Output the (X, Y) coordinate of the center of the cell containing the given text.  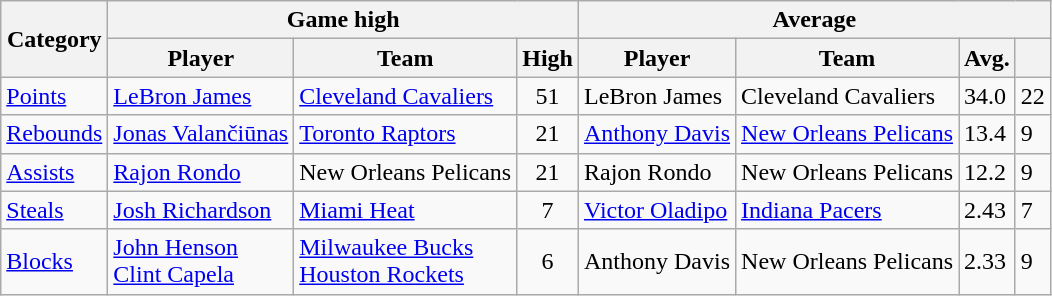
Victor Oladipo (658, 210)
6 (548, 262)
Steals (54, 210)
12.2 (988, 172)
Game high (344, 20)
2.33 (988, 262)
Rebounds (54, 134)
34.0 (988, 96)
Jonas Valančiūnas (201, 134)
Blocks (54, 262)
Avg. (988, 58)
Toronto Raptors (406, 134)
Milwaukee BucksHouston Rockets (406, 262)
Josh Richardson (201, 210)
Assists (54, 172)
Category (54, 39)
22 (1032, 96)
2.43 (988, 210)
John HensonClint Capela (201, 262)
Average (815, 20)
13.4 (988, 134)
Indiana Pacers (848, 210)
51 (548, 96)
Miami Heat (406, 210)
Points (54, 96)
High (548, 58)
